Find where the given text appears and provide that cell's center as [X, Y] coordinate. 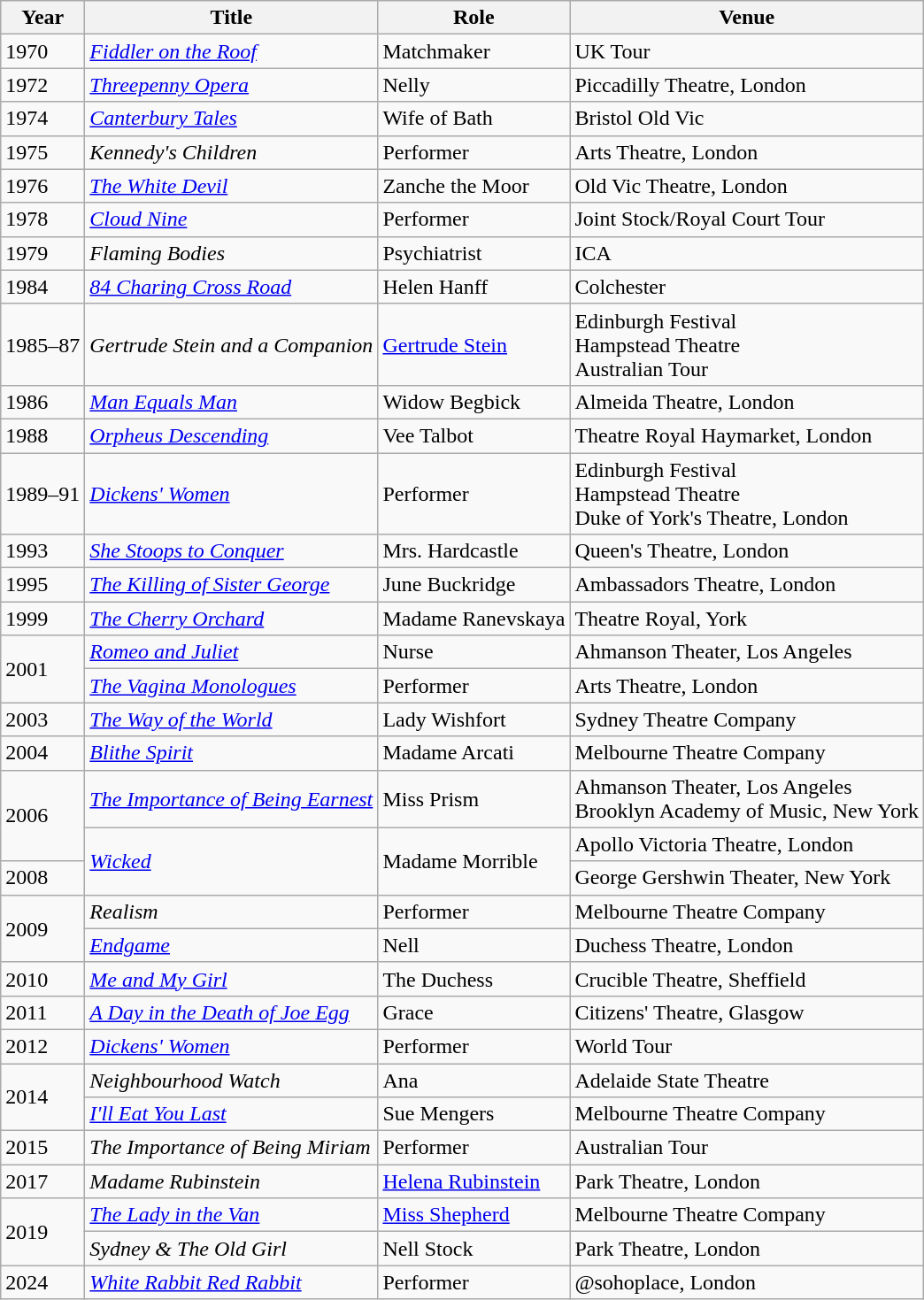
Colchester [747, 287]
1989–91 [42, 494]
Realism [232, 912]
Wife of Bath [474, 119]
UK Tour [747, 51]
1976 [42, 186]
Helena Rubinstein [474, 1181]
1993 [42, 551]
Apollo Victoria Theatre, London [747, 844]
The Vagina Monologues [232, 686]
1984 [42, 287]
2011 [42, 1012]
1975 [42, 152]
Sydney & The Old Girl [232, 1249]
Nell [474, 945]
Crucible Theatre, Sheffield [747, 979]
1970 [42, 51]
2017 [42, 1181]
Edinburgh Festival Hampstead Theatre Duke of York's Theatre, London [747, 494]
The Killing of Sister George [232, 585]
June Buckridge [474, 585]
84 Charing Cross Road [232, 287]
Theatre Royal, York [747, 619]
Ambassadors Theatre, London [747, 585]
Year [42, 18]
Duchess Theatre, London [747, 945]
Ahmanson Theater, Los Angeles [747, 652]
Zanche the Moor [474, 186]
1979 [42, 253]
Miss Prism [474, 798]
2004 [42, 753]
Vee Talbot [474, 435]
Joint Stock/Royal Court Tour [747, 219]
Sydney Theatre Company [747, 719]
A Day in the Death of Joe Egg [232, 1012]
Fiddler on the Roof [232, 51]
White Rabbit Red Rabbit [232, 1282]
Helen Hanff [474, 287]
Widow Begbick [474, 402]
Lady Wishfort [474, 719]
The White Devil [232, 186]
Adelaide State Theatre [747, 1081]
Blithe Spirit [232, 753]
Almeida Theatre, London [747, 402]
Gertrude Stein and a Companion [232, 344]
Citizens' Theatre, Glasgow [747, 1012]
Theatre Royal Haymarket, London [747, 435]
@sohoplace, London [747, 1282]
1985–87 [42, 344]
2006 [42, 816]
1974 [42, 119]
Bristol Old Vic [747, 119]
George Gershwin Theater, New York [747, 878]
Madame Morrible [474, 861]
2008 [42, 878]
Piccadilly Theatre, London [747, 85]
2001 [42, 669]
Role [474, 18]
The Lady in the Van [232, 1215]
Canterbury Tales [232, 119]
I'll Eat You Last [232, 1114]
Australian Tour [747, 1148]
Ana [474, 1081]
World Tour [747, 1046]
The Importance of Being Earnest [232, 798]
2009 [42, 928]
Me and My Girl [232, 979]
The Cherry Orchard [232, 619]
Madame Ranevskaya [474, 619]
Madame Rubinstein [232, 1181]
Man Equals Man [232, 402]
Nell Stock [474, 1249]
Mrs. Hardcastle [474, 551]
Cloud Nine [232, 219]
Flaming Bodies [232, 253]
1972 [42, 85]
Kennedy's Children [232, 152]
Neighbourhood Watch [232, 1081]
Queen's Theatre, London [747, 551]
2010 [42, 979]
Edinburgh Festival Hampstead Theatre Australian Tour [747, 344]
Madame Arcati [474, 753]
Matchmaker [474, 51]
2003 [42, 719]
1995 [42, 585]
2015 [42, 1148]
1988 [42, 435]
2024 [42, 1282]
Miss Shepherd [474, 1215]
Ahmanson Theater, Los Angeles Brooklyn Academy of Music, New York [747, 798]
Sue Mengers [474, 1114]
The Way of the World [232, 719]
Threepenny Opera [232, 85]
Grace [474, 1012]
The Importance of Being Miriam [232, 1148]
1999 [42, 619]
1978 [42, 219]
2012 [42, 1046]
Wicked [232, 861]
1986 [42, 402]
Nelly [474, 85]
The Duchess [474, 979]
2019 [42, 1232]
Orpheus Descending [232, 435]
Psychiatrist [474, 253]
Venue [747, 18]
ICA [747, 253]
Old Vic Theatre, London [747, 186]
2014 [42, 1097]
Nurse [474, 652]
Title [232, 18]
She Stoops to Conquer [232, 551]
Endgame [232, 945]
Romeo and Juliet [232, 652]
Gertrude Stein [474, 344]
